Search for the cell housing the specified text and yield its [x, y] center coordinate. 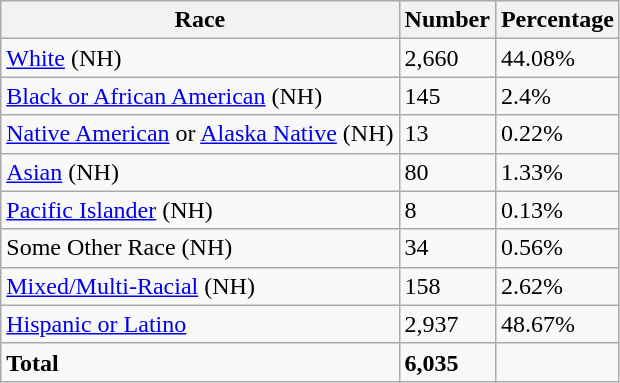
Percentage [557, 20]
Hispanic or Latino [200, 324]
48.67% [557, 324]
0.22% [557, 134]
6,035 [447, 362]
Mixed/Multi-Racial (NH) [200, 286]
2,660 [447, 58]
2.62% [557, 286]
8 [447, 210]
Race [200, 20]
Black or African American (NH) [200, 96]
Total [200, 362]
Pacific Islander (NH) [200, 210]
Asian (NH) [200, 172]
158 [447, 286]
Some Other Race (NH) [200, 248]
0.13% [557, 210]
Number [447, 20]
1.33% [557, 172]
Native American or Alaska Native (NH) [200, 134]
80 [447, 172]
0.56% [557, 248]
145 [447, 96]
34 [447, 248]
2,937 [447, 324]
13 [447, 134]
44.08% [557, 58]
2.4% [557, 96]
White (NH) [200, 58]
